From the cell containing the given text, extract its center point as (x, y) coordinate. 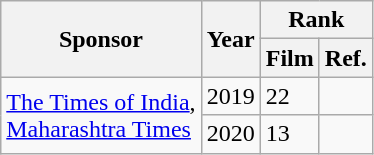
13 (290, 134)
Sponsor (101, 39)
Ref. (346, 58)
Rank (316, 20)
Year (230, 39)
Film (290, 58)
2020 (230, 134)
22 (290, 96)
The Times of India,Maharashtra Times (101, 115)
2019 (230, 96)
